Scan for the cell matching the given text and deliver its (X, Y) coordinate at center. 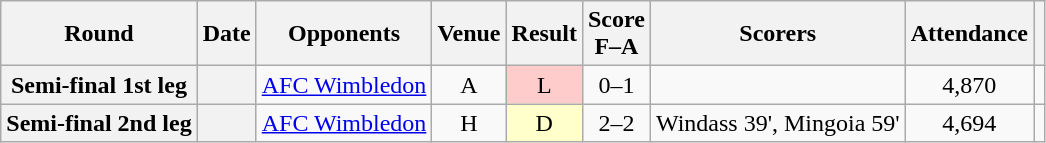
Round (99, 34)
Semi-final 1st leg (99, 85)
Opponents (344, 34)
Result (544, 34)
4,870 (969, 85)
Semi-final 2nd leg (99, 123)
A (469, 85)
D (544, 123)
4,694 (969, 123)
Venue (469, 34)
ScoreF–A (616, 34)
Attendance (969, 34)
Date (226, 34)
0–1 (616, 85)
L (544, 85)
H (469, 123)
Windass 39', Mingoia 59' (778, 123)
Scorers (778, 34)
2–2 (616, 123)
